Output the (x, y) coordinate of the center of the cell containing the given text.  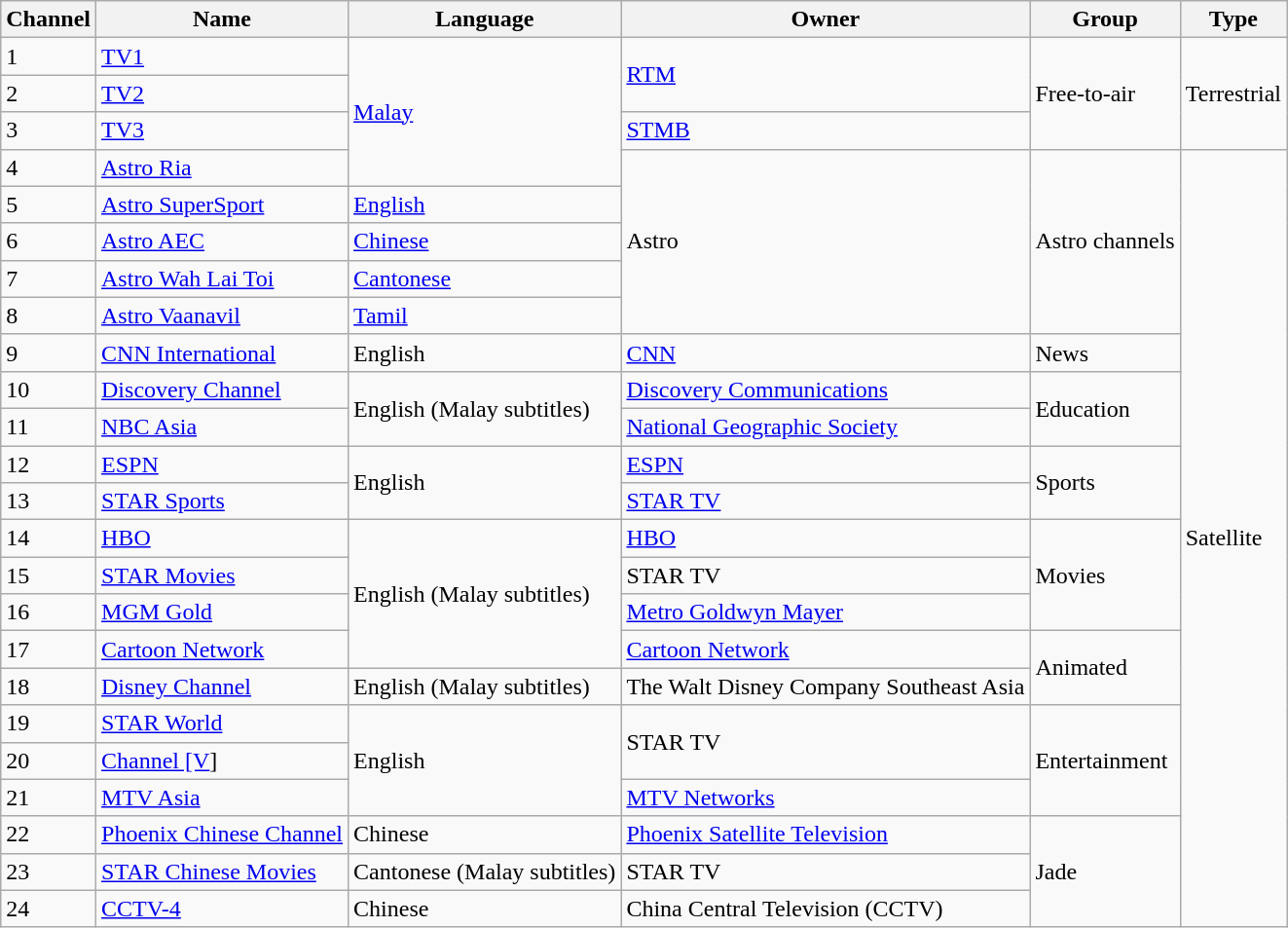
RTM (826, 75)
12 (49, 464)
8 (49, 316)
Channel (49, 19)
CCTV-4 (222, 909)
Terrestrial (1233, 93)
TV1 (222, 56)
10 (49, 390)
24 (49, 909)
MGM Gold (222, 612)
Astro Vaanavil (222, 316)
Channel [V] (222, 761)
Education (1105, 408)
China Central Television (CCTV) (826, 909)
16 (49, 612)
Free-to-air (1105, 93)
18 (49, 687)
Animated (1105, 668)
Owner (826, 19)
2 (49, 93)
Astro SuperSport (222, 204)
STMB (826, 130)
15 (49, 575)
Discovery Communications (826, 390)
STAR Chinese Movies (222, 872)
11 (49, 427)
CNN International (222, 353)
7 (49, 278)
CNN (826, 353)
Discovery Channel (222, 390)
STAR World (222, 724)
MTV Networks (826, 798)
4 (49, 167)
13 (49, 501)
Sports (1105, 483)
Jade (1105, 872)
National Geographic Society (826, 427)
Disney Channel (222, 687)
6 (49, 241)
Name (222, 19)
NBC Asia (222, 427)
The Walt Disney Company Southeast Asia (826, 687)
20 (49, 761)
Astro Ria (222, 167)
TV2 (222, 93)
17 (49, 650)
Type (1233, 19)
Language (485, 19)
Entertainment (1105, 761)
Metro Goldwyn Mayer (826, 612)
Phoenix Chinese Channel (222, 835)
Astro Wah Lai Toi (222, 278)
STAR Sports (222, 501)
Cantonese (485, 278)
5 (49, 204)
Astro channels (1105, 241)
19 (49, 724)
News (1105, 353)
22 (49, 835)
Phoenix Satellite Television (826, 835)
9 (49, 353)
Movies (1105, 575)
Tamil (485, 316)
Group (1105, 19)
STAR Movies (222, 575)
Astro AEC (222, 241)
23 (49, 872)
14 (49, 538)
Astro (826, 241)
Satellite (1233, 538)
21 (49, 798)
1 (49, 56)
3 (49, 130)
Cantonese (Malay subtitles) (485, 872)
TV3 (222, 130)
MTV Asia (222, 798)
Malay (485, 112)
